Return [X, Y] of the center of cell containing provided text 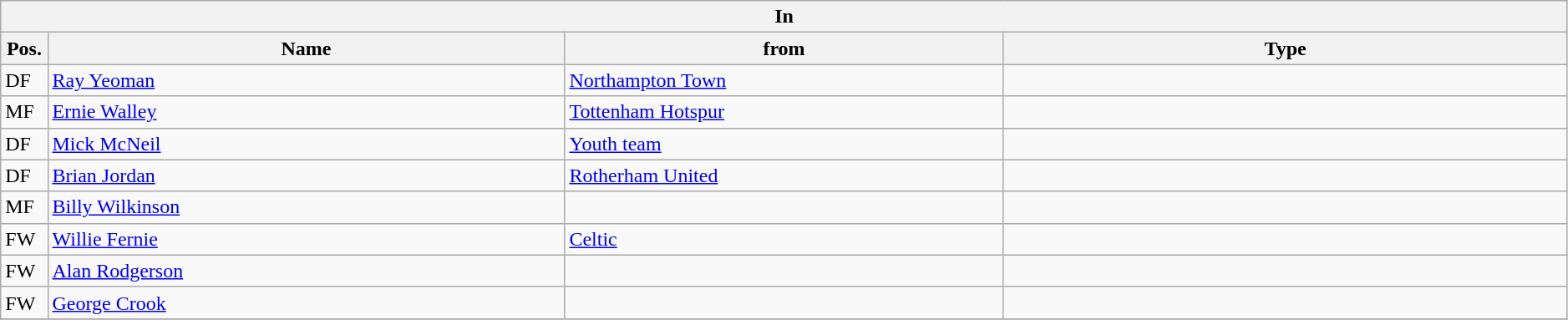
Tottenham Hotspur [784, 112]
Mick McNeil [306, 144]
Name [306, 48]
Type [1285, 48]
Billy Wilkinson [306, 207]
from [784, 48]
In [784, 17]
Youth team [784, 144]
Pos. [24, 48]
Celtic [784, 239]
Alan Rodgerson [306, 271]
Ray Yeoman [306, 80]
Rotherham United [784, 175]
Brian Jordan [306, 175]
Willie Fernie [306, 239]
George Crook [306, 302]
Northampton Town [784, 80]
Ernie Walley [306, 112]
